Search for the cell housing the specified text and yield its [X, Y] center coordinate. 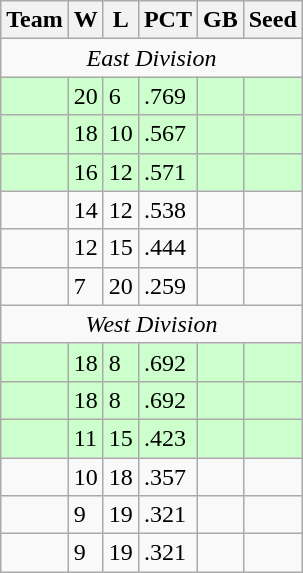
.423 [168, 438]
14 [86, 210]
East Division [152, 58]
.259 [168, 286]
GB [220, 20]
L [120, 20]
.538 [168, 210]
.357 [168, 477]
Team [35, 20]
.571 [168, 172]
6 [120, 96]
11 [86, 438]
West Division [152, 324]
Seed [272, 20]
PCT [168, 20]
7 [86, 286]
.769 [168, 96]
W [86, 20]
.444 [168, 248]
.567 [168, 134]
16 [86, 172]
